Detect which cell encompasses the target text, then output its (X, Y) center coordinate. 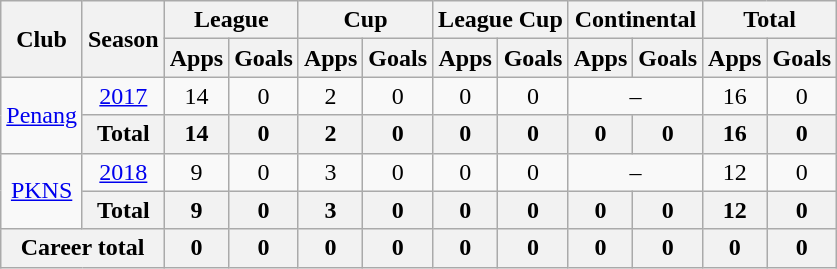
League (231, 20)
Cup (365, 20)
Penang (42, 115)
Season (123, 39)
2018 (123, 172)
League Cup (501, 20)
Club (42, 39)
PKNS (42, 191)
2017 (123, 96)
Continental (635, 20)
Career total (82, 248)
